Identify which cell holds the provided text, then report its (x, y) central coordinate. 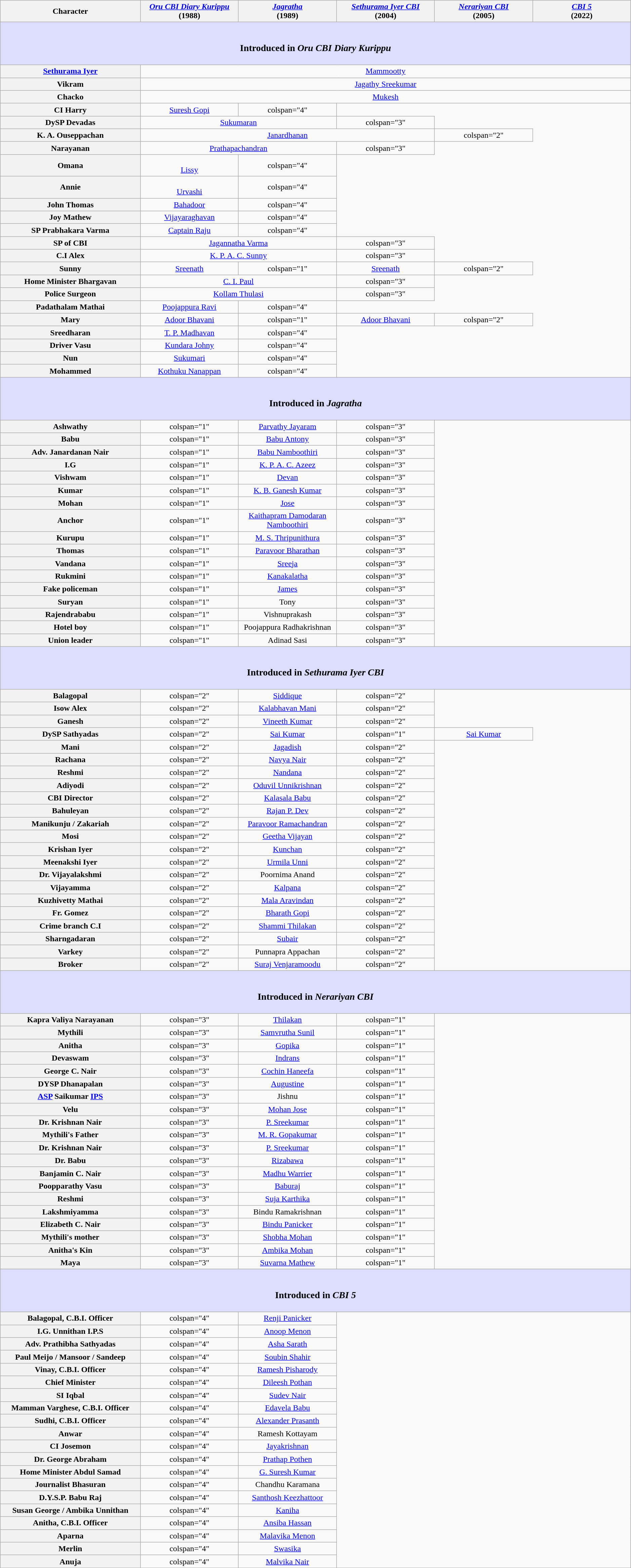
Vishwam (71, 478)
Paul Meijo / Mansoor / Sandeep (71, 1357)
Paravoor Bharathan (287, 550)
Jayakrishnan (287, 1446)
Mythili's Father (71, 1135)
Jishnu (287, 1097)
Baburaj (287, 1186)
Renji Panicker (287, 1318)
Aparna (71, 1536)
Sharngadaran (71, 939)
Cochin Haneefa (287, 1071)
Kanakalatha (287, 576)
Poojappura Radhakrishnan (287, 627)
Mala Aravindan (287, 900)
Balagopal, C.B.I. Officer (71, 1318)
Jose (287, 503)
Mythili (71, 1033)
Samvrutha Sunil (287, 1033)
M. S. Thripunithura (287, 538)
I.G. Unnithan I.P.S (71, 1331)
Poojappura Ravi (190, 307)
Kurupu (71, 538)
Urmila Unni (287, 862)
ASP Saikumar IPS (71, 1097)
Driver Vasu (71, 345)
Padathalam Mathai (71, 307)
Vikram (71, 84)
Rajan P. Dev (287, 811)
Mani (71, 747)
Banjamin C. Nair (71, 1173)
Dileesh Pothan (287, 1382)
Rizabawa (287, 1160)
Sukumari (190, 358)
Anchor (71, 520)
D.Y.S.P. Babu Raj (71, 1497)
Siddique (287, 696)
Vijayaraghavan (190, 217)
Maya (71, 1263)
Kalasala Babu (287, 798)
Crime branch C.I (71, 926)
M. R. Gopakumar (287, 1135)
Thilakan (287, 1020)
Devan (287, 478)
Susan George / Ambika Unnithan (71, 1510)
SI Iqbal (71, 1395)
Sethurama Iyer (71, 71)
K. P. A. C. Azeez (287, 465)
Oduvil Unnikrishnan (287, 785)
Anuja (71, 1561)
Home Minister Abdul Samad (71, 1472)
C.I Alex (71, 256)
Bindu Panicker (287, 1225)
Introduced in Nerariyan CBI (316, 992)
Swasika (287, 1549)
Dr. George Abraham (71, 1459)
Vijayamma (71, 888)
Chacko (71, 97)
DySP Devadas (71, 122)
Mukesh (386, 97)
Paravoor Ramachandran (287, 824)
Mohan (71, 503)
Ramesh Kottayam (287, 1434)
SP Prabhakara Varma (71, 230)
I.G (71, 465)
Kundara Johny (190, 345)
Shammi Thilakan (287, 926)
CI Harry (71, 110)
Captain Raju (190, 230)
Isow Alex (71, 708)
Adiyodi (71, 785)
Madhu Warrier (287, 1173)
Ganesh (71, 721)
Jagadish (287, 747)
James (287, 589)
Kalpana (287, 888)
Ambika Mohan (287, 1250)
Navya Nair (287, 759)
DySP Sathyadas (71, 734)
Rajendrababu (71, 615)
DYSP Dhanapalan (71, 1084)
Suraj Venjaramoodu (287, 964)
Nerariyan CBI(2005) (484, 11)
Anitha (71, 1045)
Sreeja (287, 563)
Bharath Gopi (287, 913)
Kaniha (287, 1510)
Janardhanan (288, 135)
Suresh Gopi (190, 110)
Dr. Vijayalakshmi (71, 875)
Character (71, 11)
Kuzhivetty Mathai (71, 900)
Geetha Vijayan (287, 836)
Mohan Jose (287, 1109)
Anitha's Kin (71, 1250)
Mamman Varghese, C.B.I. Officer (71, 1408)
T. P. Madhavan (190, 332)
Urvashi (190, 188)
Chandhu Karamana (287, 1485)
Adv. Janardanan Nair (71, 452)
Union leader (71, 640)
Rachana (71, 759)
Ashwathy (71, 426)
Sukumaran (239, 122)
CBI Director (71, 798)
K. P. A. C. Sunny (239, 256)
Dr. Babu (71, 1160)
Lakshmiyamma (71, 1211)
Jagratha(1989) (287, 11)
Kumar (71, 490)
Shobha Mohan (287, 1237)
Kapra Valiya Narayanan (71, 1020)
Introduced in Oru CBI Diary Kurippu (316, 44)
C. I. Paul (239, 281)
Vinay, C.B.I. Officer (71, 1369)
Vineeth Kumar (287, 721)
Kothuku Nanappan (190, 371)
Sethurama Iyer CBI(2004) (386, 11)
Ansiba Hassan (287, 1523)
Edavela Babu (287, 1408)
Parvathy Jayaram (287, 426)
SP of CBI (71, 243)
Nandana (287, 772)
Home Minister Bhargavan (71, 281)
K. A. Ouseppachan (71, 135)
CI Josemon (71, 1446)
Journalist Bhasuran (71, 1485)
Thomas (71, 550)
Omana (71, 165)
Mary (71, 320)
Sunny (71, 269)
Rukmini (71, 576)
Kunchan (287, 849)
Adv. Prathibha Sathyadas (71, 1344)
Vishnuprakash (287, 615)
Devaswam (71, 1058)
Narayanan (71, 148)
Chief Minister (71, 1382)
Meenakshi Iyer (71, 862)
Introduced in CBI 5 (316, 1290)
Poornima Anand (287, 875)
Manikunju / Zakariah (71, 824)
Mythili's mother (71, 1237)
Velu (71, 1109)
Mammootty (386, 71)
Elizabeth C. Nair (71, 1225)
G. Suresh Kumar (287, 1472)
Anwar (71, 1434)
George C. Nair (71, 1071)
Fake policeman (71, 589)
Prathapachandran (239, 148)
Joy Mathew (71, 217)
Bindu Ramakrishnan (287, 1211)
Nun (71, 358)
Kaithapram Damodaran Namboothiri (287, 520)
Vandana (71, 563)
Soubin Shahir (287, 1357)
Malavika Menon (287, 1536)
Oru CBI Diary Kurippu(1988) (190, 11)
Kalabhavan Mani (287, 708)
Broker (71, 964)
Poopparathy Vasu (71, 1186)
Asha Sarath (287, 1344)
Merlin (71, 1549)
Malvika Nair (287, 1561)
Balagopal (71, 696)
Santhosh Keezhattoor (287, 1497)
Bahadoor (190, 205)
Babu Namboothiri (287, 452)
Annie (71, 188)
Augustine (287, 1084)
Varkey (71, 951)
Tony (287, 602)
Ramesh Pisharody (287, 1369)
Mohammed (71, 371)
Gopika (287, 1045)
K. B. Ganesh Kumar (287, 490)
Suvarna Mathew (287, 1263)
Bahuleyan (71, 811)
Kollam Thulasi (239, 294)
Sreedharan (71, 332)
Sudev Nair (287, 1395)
Krishan Iyer (71, 849)
Police Surgeon (71, 294)
Punnapra Appachan (287, 951)
Prathap Pothen (287, 1459)
Babu Antony (287, 439)
Jagathy Sreekumar (386, 84)
Jagannatha Varma (239, 243)
Alexander Prasanth (287, 1421)
Mosi (71, 836)
Sudhi, C.B.I. Officer (71, 1421)
Subair (287, 939)
Indrans (287, 1058)
Fr. Gomez (71, 913)
Babu (71, 439)
Suryan (71, 602)
Anoop Menon (287, 1331)
Suja Karthika (287, 1199)
John Thomas (71, 205)
Lissy (190, 165)
Hotel boy (71, 627)
Introduced in Sethurama Iyer CBI (316, 668)
Adinad Sasi (287, 640)
Anitha, C.B.I. Officer (71, 1523)
CBI 5(2022) (582, 11)
Introduced in Jagratha (316, 399)
